Find where the given text appears and provide that cell's center as [x, y] coordinate. 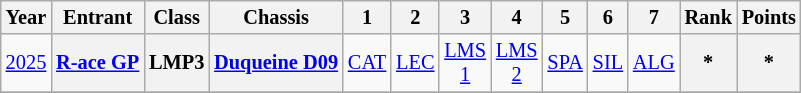
LMS2 [517, 63]
2025 [26, 63]
Entrant [98, 17]
Duqueine D09 [276, 63]
LMS1 [465, 63]
SIL [608, 63]
Points [769, 17]
CAT [367, 63]
3 [465, 17]
Year [26, 17]
5 [566, 17]
4 [517, 17]
Chassis [276, 17]
LEC [415, 63]
SPA [566, 63]
LMP3 [176, 63]
7 [654, 17]
2 [415, 17]
ALG [654, 63]
Rank [708, 17]
6 [608, 17]
R-ace GP [98, 63]
1 [367, 17]
Class [176, 17]
